Pinpoint the cell where the given text exists, returning its [x, y] midpoint coordinate. 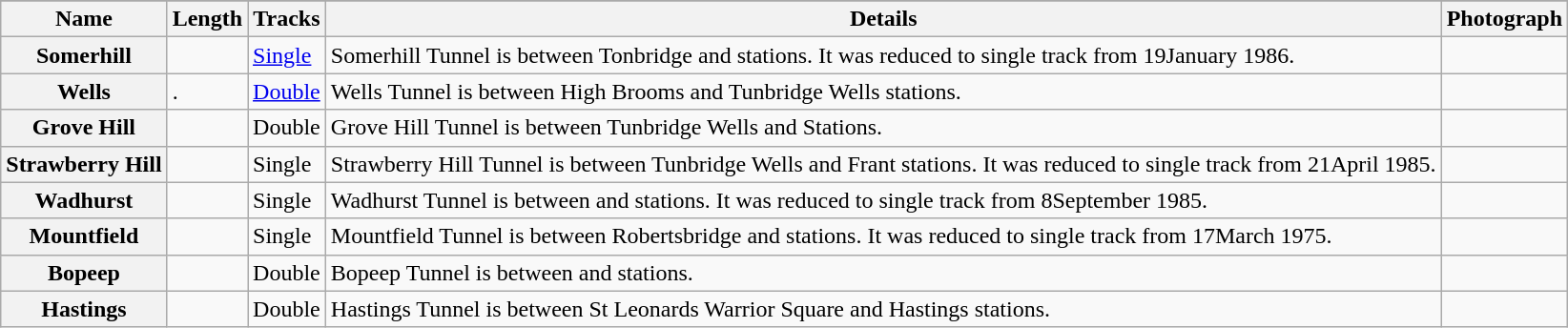
Mountfield Tunnel is between Robertsbridge and stations. It was reduced to single track from 17March 1975. [883, 236]
. [207, 92]
Mountfield [84, 236]
Hastings Tunnel is between St Leonards Warrior Square and Hastings stations. [883, 309]
Wells [84, 92]
Strawberry Hill Tunnel is between Tunbridge Wells and Frant stations. It was reduced to single track from 21April 1985. [883, 164]
Somerhill [84, 55]
Tracks [287, 19]
Details [883, 19]
Strawberry Hill [84, 164]
Grove Hill Tunnel is between Tunbridge Wells and Stations. [883, 128]
Wadhurst Tunnel is between and stations. It was reduced to single track from 8September 1985. [883, 200]
Photograph [1504, 19]
Bopeep Tunnel is between and stations. [883, 273]
Hastings [84, 309]
Wadhurst [84, 200]
Length [207, 19]
Wells Tunnel is between High Brooms and Tunbridge Wells stations. [883, 92]
Grove Hill [84, 128]
Name [84, 19]
Somerhill Tunnel is between Tonbridge and stations. It was reduced to single track from 19January 1986. [883, 55]
Bopeep [84, 273]
